Capture the cell that displays the provided text and extract its (X, Y) central coordinate. 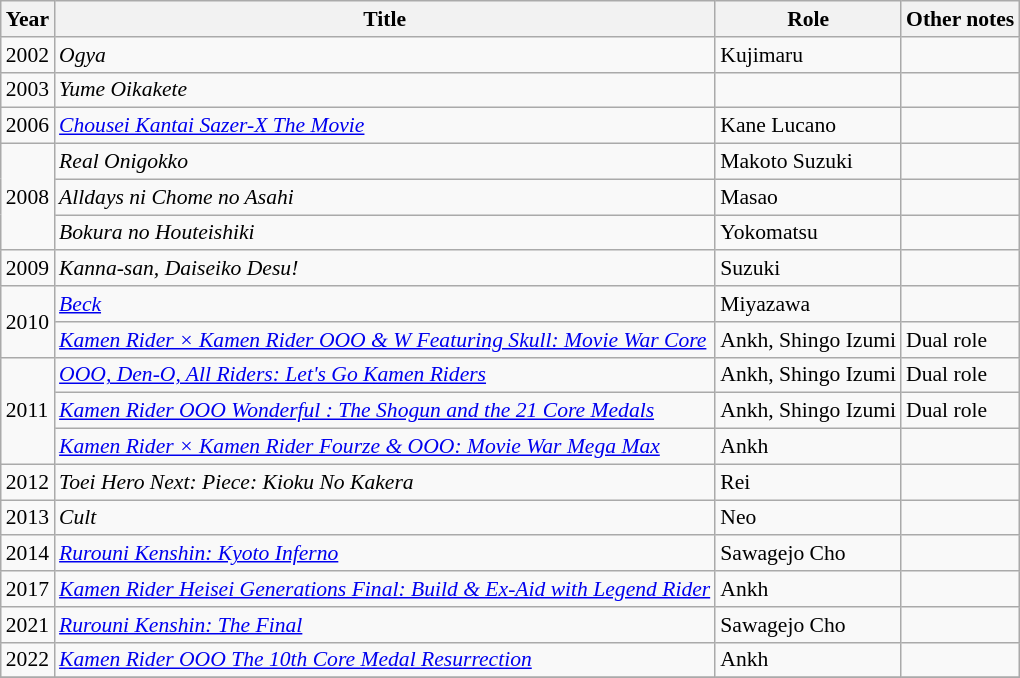
Yume Oikakete (384, 90)
Miyazawa (808, 304)
Kamen Rider × Kamen Rider OOO & W Featuring Skull: Movie War Core (384, 340)
Kamen Rider OOO Wonderful : The Shogun and the 21 Core Medals (384, 411)
OOO, Den-O, All Riders: Let's Go Kamen Riders (384, 375)
Masao (808, 197)
Kamen Rider × Kamen Rider Fourze & OOO: Movie War Mega Max (384, 447)
2008 (28, 198)
2003 (28, 90)
Rei (808, 482)
Kane Lucano (808, 126)
Beck (384, 304)
Title (384, 19)
2017 (28, 589)
2011 (28, 410)
Kujimaru (808, 55)
Kanna-san, Daiseiko Desu! (384, 269)
Chousei Kantai Sazer-X The Movie (384, 126)
Rurouni Kenshin: The Final (384, 625)
2013 (28, 518)
Kamen Rider Heisei Generations Final: Build & Ex-Aid with Legend Rider (384, 589)
Neo (808, 518)
Role (808, 19)
Bokura no Houteishiki (384, 233)
Rurouni Kenshin: Kyoto Inferno (384, 554)
Alldays ni Chome no Asahi (384, 197)
Other notes (960, 19)
Kamen Rider OOO The 10th Core Medal Resurrection (384, 660)
2021 (28, 625)
Real Onigokko (384, 162)
Yokomatsu (808, 233)
2014 (28, 554)
Suzuki (808, 269)
Year (28, 19)
2022 (28, 660)
2010 (28, 322)
2002 (28, 55)
Makoto Suzuki (808, 162)
Cult (384, 518)
Ogya (384, 55)
2012 (28, 482)
Toei Hero Next: Piece: Kioku No Kakera (384, 482)
2009 (28, 269)
2006 (28, 126)
